Identify which cell holds the provided text, then report its (X, Y) central coordinate. 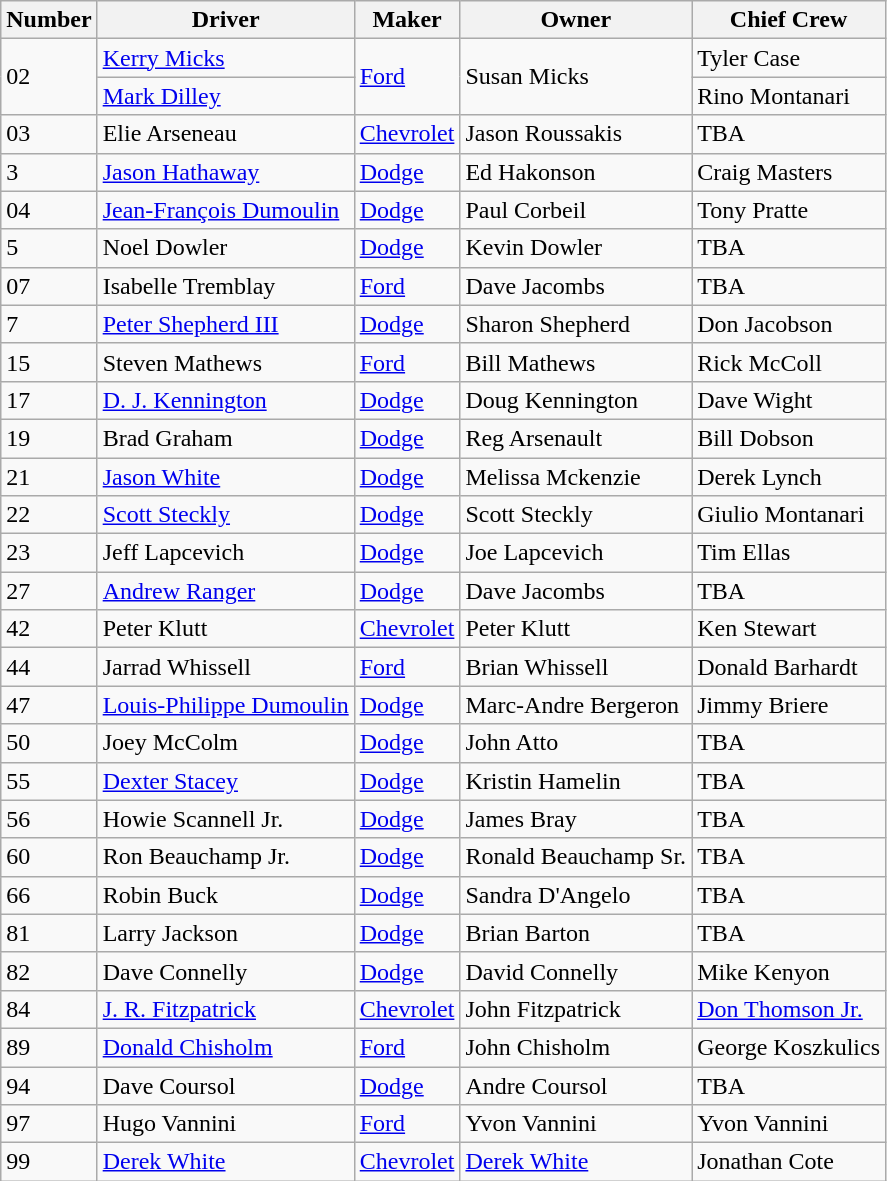
Bill Dobson (789, 438)
50 (49, 743)
Chief Crew (789, 20)
Dave Connelly (226, 971)
Jeff Lapcevich (226, 553)
D. J. Kennington (226, 400)
Owner (576, 20)
Louis-Philippe Dumoulin (226, 705)
Jarrad Whissell (226, 667)
15 (49, 362)
Tony Pratte (789, 210)
Kevin Dowler (576, 248)
Jonathan Cote (789, 1162)
89 (49, 1047)
84 (49, 1009)
Dave Wight (789, 400)
56 (49, 819)
55 (49, 781)
3 (49, 172)
J. R. Fitzpatrick (226, 1009)
George Koszkulics (789, 1047)
Number (49, 20)
04 (49, 210)
Jason Hathaway (226, 172)
Jason Roussakis (576, 134)
Brad Graham (226, 438)
Noel Dowler (226, 248)
Donald Barhardt (789, 667)
Brian Barton (576, 933)
Maker (407, 20)
5 (49, 248)
Bill Mathews (576, 362)
John Chisholm (576, 1047)
Robin Buck (226, 895)
Reg Arsenault (576, 438)
Ken Stewart (789, 629)
Jean-François Dumoulin (226, 210)
Sandra D'Angelo (576, 895)
66 (49, 895)
Rick McColl (789, 362)
Larry Jackson (226, 933)
John Fitzpatrick (576, 1009)
Joey McColm (226, 743)
7 (49, 324)
23 (49, 553)
Don Thomson Jr. (789, 1009)
Ronald Beauchamp Sr. (576, 857)
Doug Kennington (576, 400)
19 (49, 438)
Paul Corbeil (576, 210)
Brian Whissell (576, 667)
Jason White (226, 477)
Sharon Shepherd (576, 324)
Giulio Montanari (789, 515)
Kerry Micks (226, 58)
Ed Hakonson (576, 172)
Craig Masters (789, 172)
John Atto (576, 743)
02 (49, 77)
44 (49, 667)
Melissa Mckenzie (576, 477)
Isabelle Tremblay (226, 286)
Dave Coursol (226, 1085)
82 (49, 971)
07 (49, 286)
03 (49, 134)
Hugo Vannini (226, 1124)
Derek Lynch (789, 477)
47 (49, 705)
Dexter Stacey (226, 781)
Elie Arseneau (226, 134)
Steven Mathews (226, 362)
Andre Coursol (576, 1085)
17 (49, 400)
Ron Beauchamp Jr. (226, 857)
21 (49, 477)
94 (49, 1085)
Kristin Hamelin (576, 781)
David Connelly (576, 971)
42 (49, 629)
Andrew Ranger (226, 591)
Peter Shepherd III (226, 324)
99 (49, 1162)
22 (49, 515)
Howie Scannell Jr. (226, 819)
Driver (226, 20)
Jimmy Briere (789, 705)
Don Jacobson (789, 324)
81 (49, 933)
Mike Kenyon (789, 971)
Susan Micks (576, 77)
Tim Ellas (789, 553)
Joe Lapcevich (576, 553)
27 (49, 591)
Rino Montanari (789, 96)
60 (49, 857)
Tyler Case (789, 58)
Marc-Andre Bergeron (576, 705)
James Bray (576, 819)
Donald Chisholm (226, 1047)
Mark Dilley (226, 96)
97 (49, 1124)
